Return (x, y) of the center of cell containing provided text 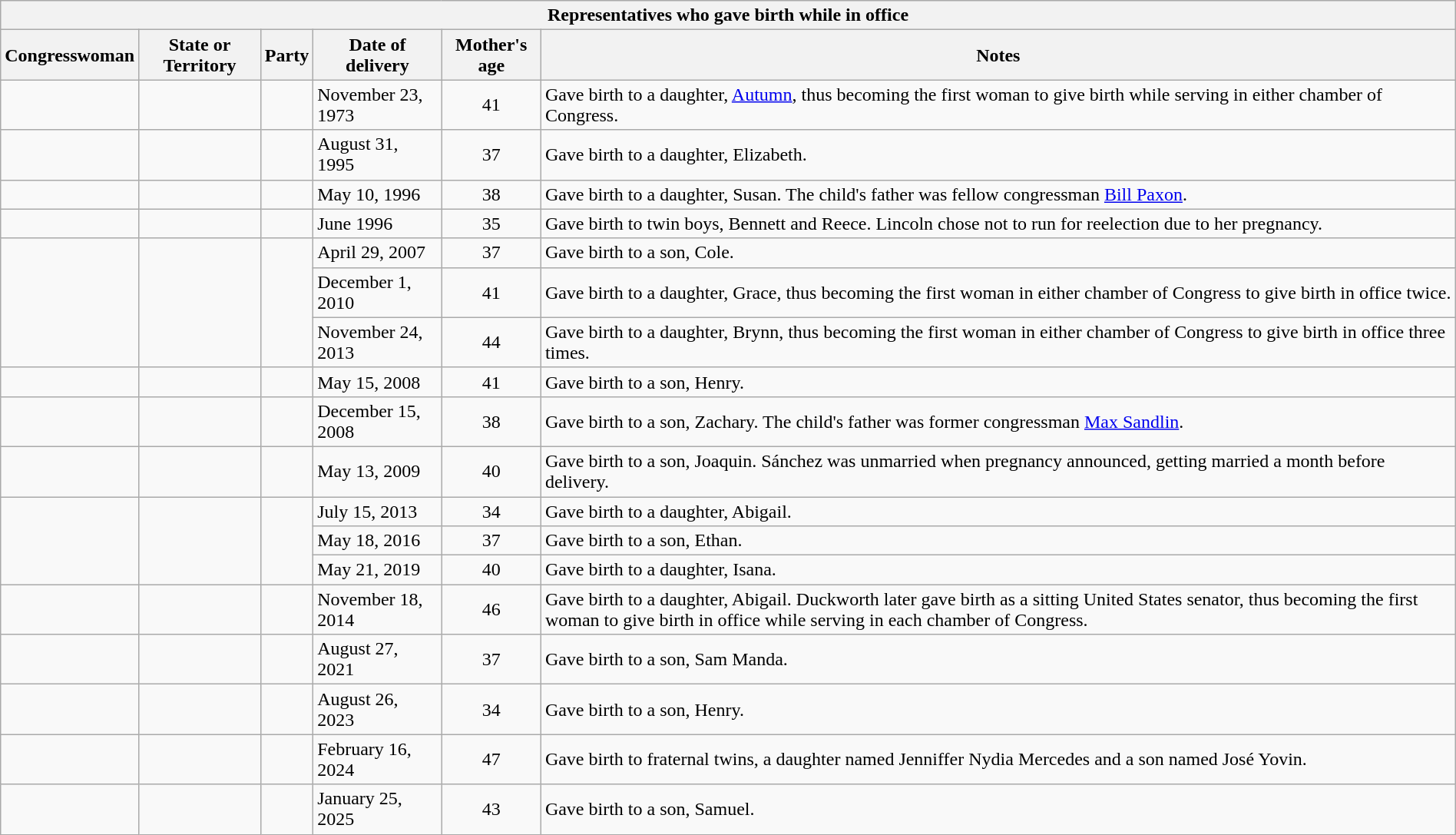
May 15, 2008 (378, 382)
Gave birth to a son, Ethan. (998, 541)
Gave birth to a daughter, Grace, thus becoming the first woman in either chamber of Congress to give birth in office twice. (998, 292)
Gave birth to a daughter, Susan. The child's father was fellow congressman Bill Paxon. (998, 194)
Mother's age (491, 55)
February 16, 2024 (378, 759)
Gave birth to a son, Sam Manda. (998, 659)
State or Territory (200, 55)
November 18, 2014 (378, 610)
May 21, 2019 (378, 570)
Gave birth to a son, Cole. (998, 253)
December 15, 2008 (378, 421)
Gave birth to twin boys, Bennett and Reece. Lincoln chose not to run for reelection due to her pregnancy. (998, 224)
August 31, 1995 (378, 155)
Representatives who gave birth while in office (728, 15)
Gave birth to a daughter, Abigail. (998, 511)
May 10, 1996 (378, 194)
43 (491, 810)
44 (491, 343)
Gave birth to a son, Zachary. The child's father was former congressman Max Sandlin. (998, 421)
November 24, 2013 (378, 343)
April 29, 2007 (378, 253)
47 (491, 759)
Gave birth to a son, Joaquin. Sánchez was unmarried when pregnancy announced, getting married a month before delivery. (998, 472)
Gave birth to fraternal twins, a daughter named Jenniffer Nydia Mercedes and a son named José Yovin. (998, 759)
Congresswoman (70, 55)
Gave birth to a daughter, Autumn, thus becoming the first woman to give birth while serving in either chamber of Congress. (998, 104)
Date of delivery (378, 55)
Gave birth to a daughter, Brynn, thus becoming the first woman in either chamber of Congress to give birth in office three times. (998, 343)
35 (491, 224)
Gave birth to a daughter, Elizabeth. (998, 155)
July 15, 2013 (378, 511)
August 27, 2021 (378, 659)
Gave birth to a daughter, Isana. (998, 570)
Gave birth to a son, Samuel. (998, 810)
May 18, 2016 (378, 541)
May 13, 2009 (378, 472)
November 23, 1973 (378, 104)
46 (491, 610)
January 25, 2025 (378, 810)
June 1996 (378, 224)
Party (286, 55)
August 26, 2023 (378, 710)
Notes (998, 55)
December 1, 2010 (378, 292)
